For the text-containing cell, return its midpoint in [X, Y] coordinate format. 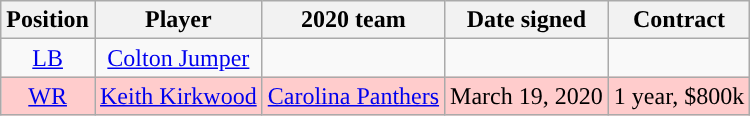
Position [48, 20]
LB [48, 58]
Contract [678, 20]
2020 team [353, 20]
WR [48, 96]
Player [178, 20]
Keith Kirkwood [178, 96]
1 year, $800k [678, 96]
Date signed [527, 20]
March 19, 2020 [527, 96]
Carolina Panthers [353, 96]
Colton Jumper [178, 58]
